Detect which cell encompasses the target text, then output its [x, y] center coordinate. 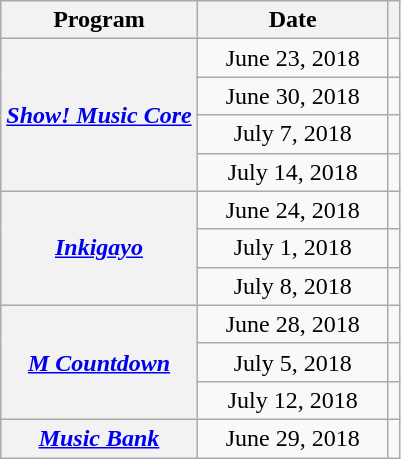
Show! Music Core [99, 115]
Inkigayo [99, 248]
July 5, 2018 [292, 362]
July 12, 2018 [292, 400]
July 8, 2018 [292, 286]
Music Bank [99, 438]
June 29, 2018 [292, 438]
Date [292, 20]
Program [99, 20]
June 28, 2018 [292, 324]
June 23, 2018 [292, 58]
M Countdown [99, 362]
July 14, 2018 [292, 172]
July 7, 2018 [292, 134]
June 30, 2018 [292, 96]
June 24, 2018 [292, 210]
July 1, 2018 [292, 248]
